Detect which cell encompasses the target text, then output its [X, Y] center coordinate. 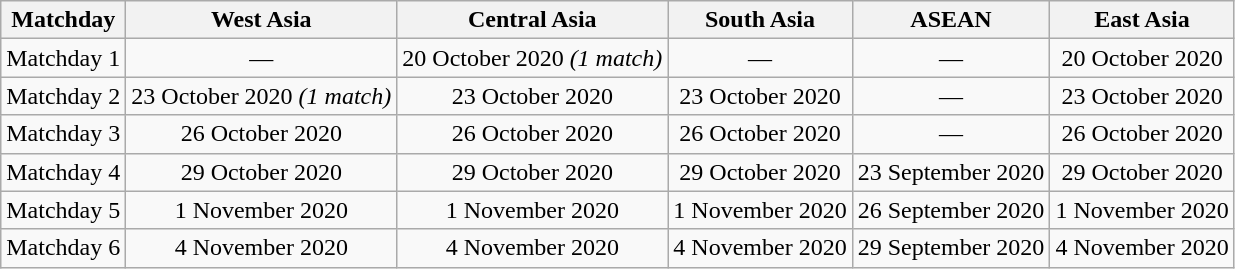
Matchday 5 [64, 210]
Matchday 4 [64, 172]
Matchday 2 [64, 96]
West Asia [262, 20]
20 October 2020 [1142, 58]
23 September 2020 [951, 172]
Central Asia [532, 20]
South Asia [760, 20]
East Asia [1142, 20]
Matchday 6 [64, 248]
ASEAN [951, 20]
Matchday 3 [64, 134]
20 October 2020 (1 match) [532, 58]
23 October 2020 (1 match) [262, 96]
Matchday 1 [64, 58]
29 September 2020 [951, 248]
26 September 2020 [951, 210]
Matchday [64, 20]
